From the cell containing the given text, extract its center point as (x, y) coordinate. 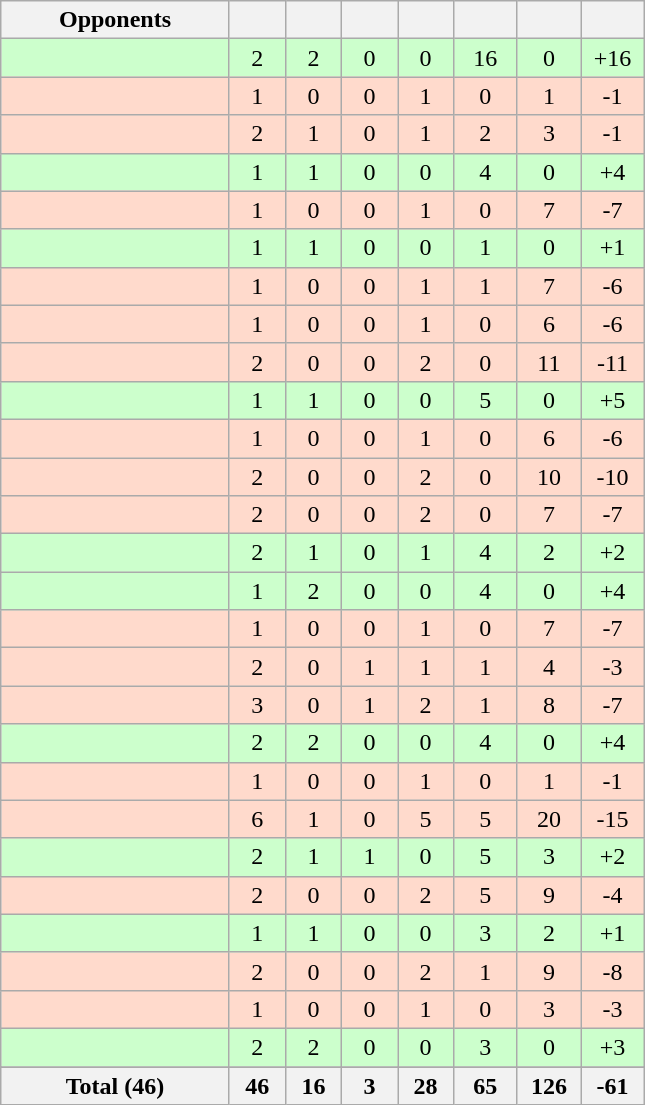
-4 (613, 895)
28 (426, 1085)
+5 (613, 400)
11 (549, 362)
-8 (613, 971)
-11 (613, 362)
-61 (613, 1085)
Total (46) (116, 1085)
Opponents (116, 20)
-10 (613, 477)
-15 (613, 819)
8 (549, 705)
+3 (613, 1047)
+16 (613, 58)
20 (549, 819)
126 (549, 1085)
46 (257, 1085)
10 (549, 477)
65 (486, 1085)
